Identify which cell holds the provided text, then report its [X, Y] central coordinate. 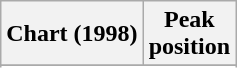
Chart (1998) [72, 34]
Peakposition [189, 34]
